Return (x, y) of the center of cell containing provided text 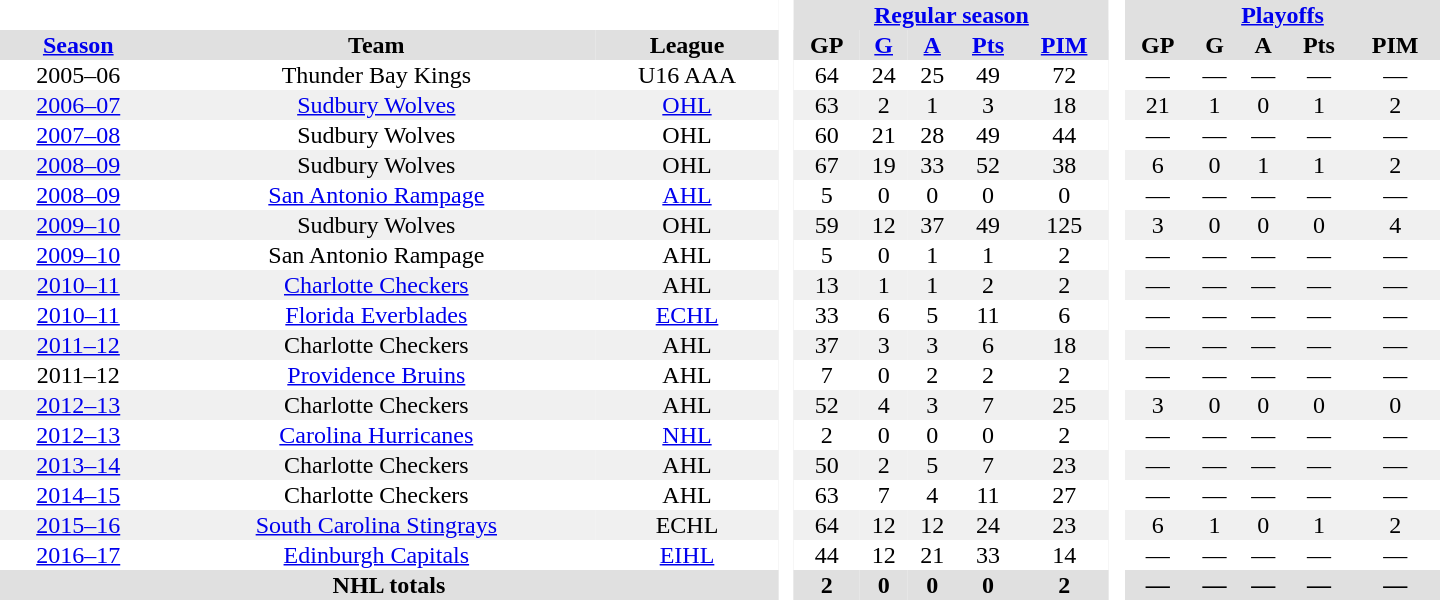
72 (1064, 75)
50 (826, 465)
2013–14 (78, 465)
60 (826, 135)
59 (826, 225)
League (687, 45)
Season (78, 45)
2016–17 (78, 555)
EIHL (687, 555)
Florida Everblades (377, 315)
13 (826, 285)
2006–07 (78, 105)
NHL totals (389, 585)
Regular season (952, 15)
Playoffs (1282, 15)
2015–16 (78, 525)
Edinburgh Capitals (377, 555)
2014–15 (78, 495)
NHL (687, 435)
14 (1064, 555)
67 (826, 165)
Carolina Hurricanes (377, 435)
Providence Bruins (377, 375)
28 (932, 135)
27 (1064, 495)
2005–06 (78, 75)
Team (377, 45)
South Carolina Stingrays (377, 525)
Thunder Bay Kings (377, 75)
U16 AAA (687, 75)
38 (1064, 165)
19 (884, 165)
125 (1064, 225)
2007–08 (78, 135)
